Identify which cell holds the provided text, then report its (X, Y) central coordinate. 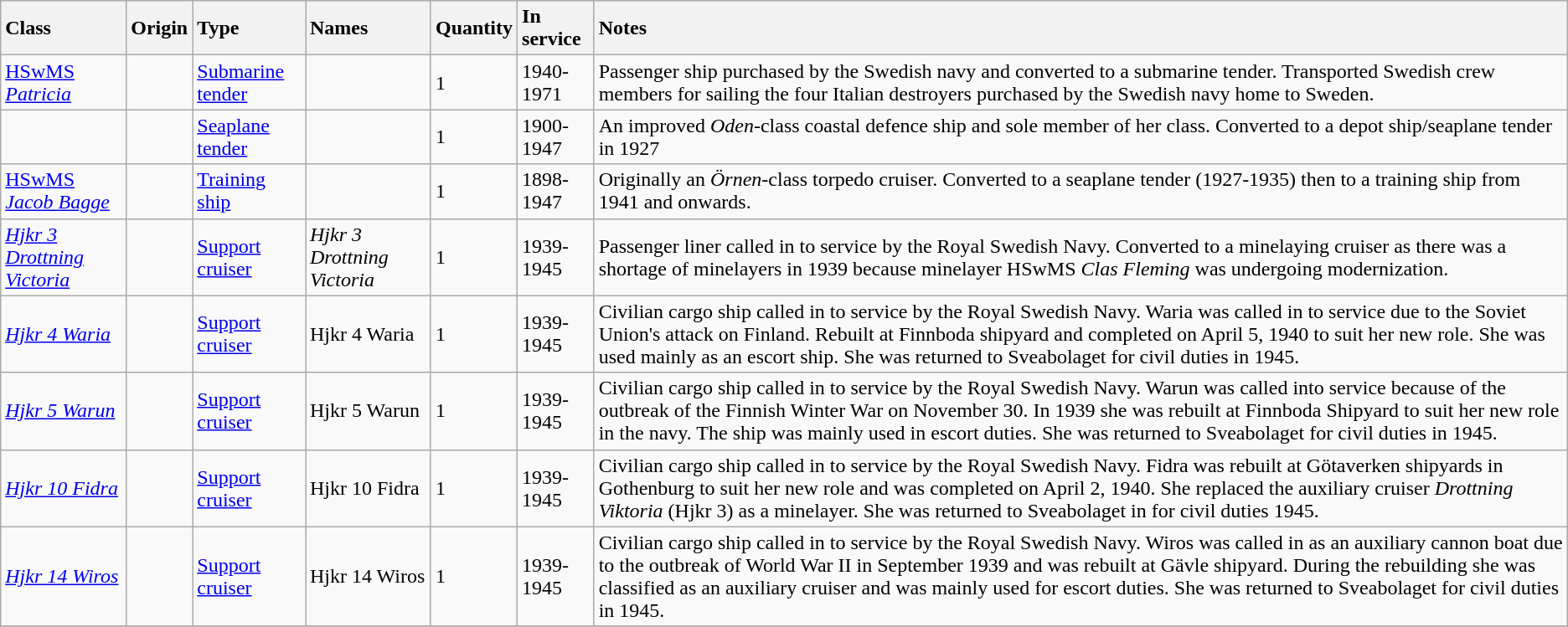
Seaplane tender (250, 137)
Originally an Örnen-class torpedo cruiser. Converted to a seaplane tender (1927-1935) then to a training ship from 1941 and onwards. (1081, 191)
Origin (159, 28)
1898-1947 (556, 191)
Notes (1081, 28)
Submarine tender (250, 82)
1900-1947 (556, 137)
Training ship (250, 191)
HSwMS Patricia (64, 82)
Class (64, 28)
HSwMS Jacob Bagge (64, 191)
Quantity (474, 28)
1940-1971 (556, 82)
Type (250, 28)
In service (556, 28)
Names (368, 28)
An improved Oden-class coastal defence ship and sole member of her class. Converted to a depot ship/seaplane tender in 1927 (1081, 137)
